Detect which cell encompasses the target text, then output its [x, y] center coordinate. 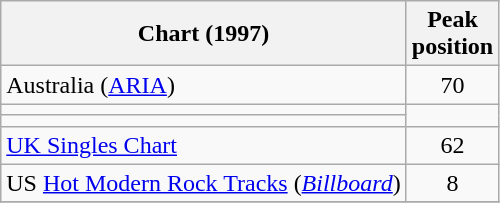
UK Singles Chart [204, 145]
Chart (1997) [204, 34]
Australia (ARIA) [204, 85]
70 [452, 85]
62 [452, 145]
Peakposition [452, 34]
8 [452, 183]
US Hot Modern Rock Tracks (Billboard) [204, 183]
